Return [x, y] of the center of cell containing provided text 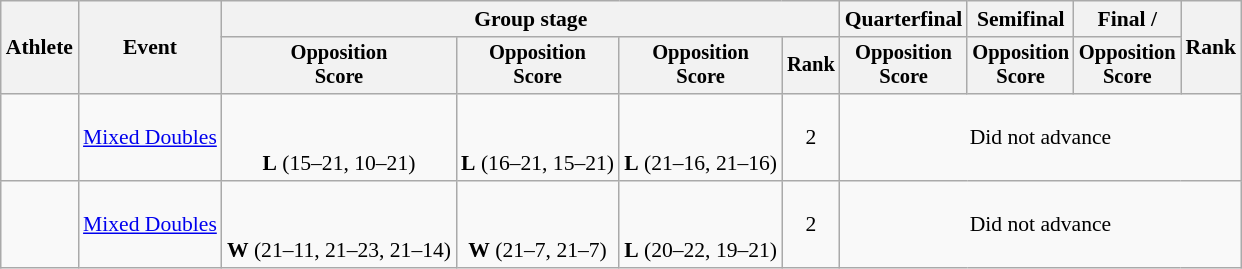
Quarterfinal [904, 19]
W (21–7, 21–7) [538, 224]
L (21–16, 21–16) [700, 138]
Final / [1128, 19]
Group stage [531, 19]
Semifinal [1020, 19]
L (20–22, 19–21) [700, 224]
Event [150, 48]
L (16–21, 15–21) [538, 138]
Athlete [40, 48]
W (21–11, 21–23, 21–14) [339, 224]
L (15–21, 10–21) [339, 138]
